Return the (X, Y) coordinate for the center point of the cell that contains the specified text.  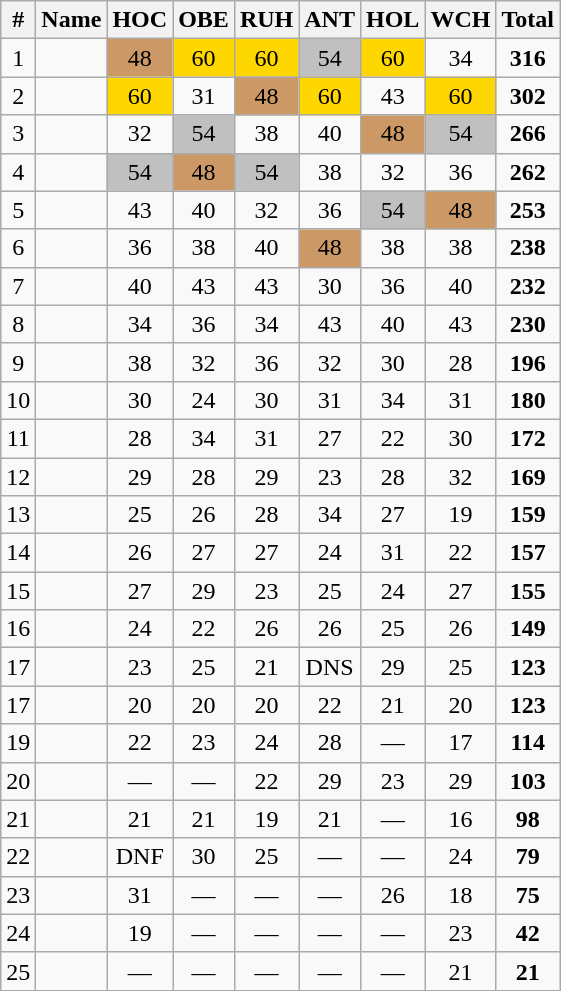
OBE (204, 20)
114 (528, 743)
159 (528, 515)
232 (528, 286)
RUH (266, 20)
103 (528, 781)
14 (18, 553)
266 (528, 134)
2 (18, 96)
13 (18, 515)
11 (18, 438)
149 (528, 629)
238 (528, 248)
172 (528, 438)
ANT (330, 20)
WCH (460, 20)
98 (528, 819)
253 (528, 210)
15 (18, 591)
42 (528, 933)
8 (18, 324)
DNS (330, 667)
4 (18, 172)
HOC (140, 20)
196 (528, 362)
# (18, 20)
10 (18, 400)
230 (528, 324)
HOL (392, 20)
12 (18, 477)
155 (528, 591)
18 (460, 895)
7 (18, 286)
DNF (140, 857)
Total (528, 20)
157 (528, 553)
5 (18, 210)
9 (18, 362)
3 (18, 134)
180 (528, 400)
79 (528, 857)
75 (528, 895)
1 (18, 58)
302 (528, 96)
169 (528, 477)
316 (528, 58)
6 (18, 248)
262 (528, 172)
Name (72, 20)
